Locate the cell with the specified text and output its [x, y] center coordinate. 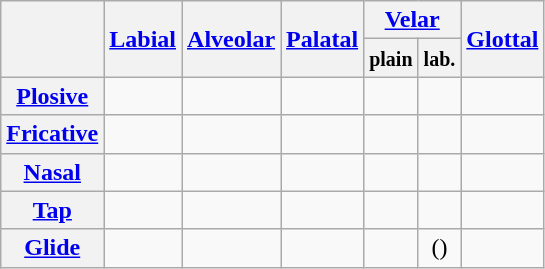
Palatal [322, 39]
Nasal [52, 172]
Glottal [502, 39]
Plosive [52, 96]
lab. [440, 58]
Glide [52, 248]
Velar [412, 20]
Fricative [52, 134]
plain [391, 58]
Tap [52, 210]
Labial [143, 39]
() [440, 248]
Alveolar [232, 39]
